Locate the cell with the specified text and output its (x, y) center coordinate. 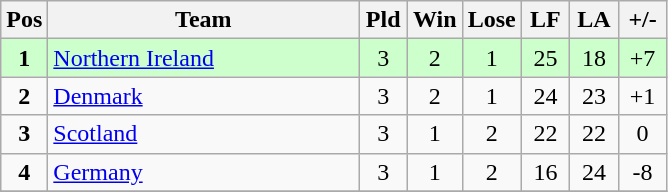
Northern Ireland (204, 58)
Pld (384, 20)
Team (204, 20)
18 (594, 58)
+7 (642, 58)
Denmark (204, 96)
23 (594, 96)
LF (546, 20)
-8 (642, 172)
Germany (204, 172)
4 (24, 172)
16 (546, 172)
LA (594, 20)
Lose (492, 20)
Win (434, 20)
Pos (24, 20)
Scotland (204, 134)
+/- (642, 20)
0 (642, 134)
25 (546, 58)
+1 (642, 96)
